Detect which cell encompasses the target text, then output its (x, y) center coordinate. 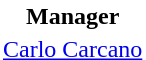
Manager (72, 16)
